Scan for the cell matching the given text and deliver its (x, y) coordinate at center. 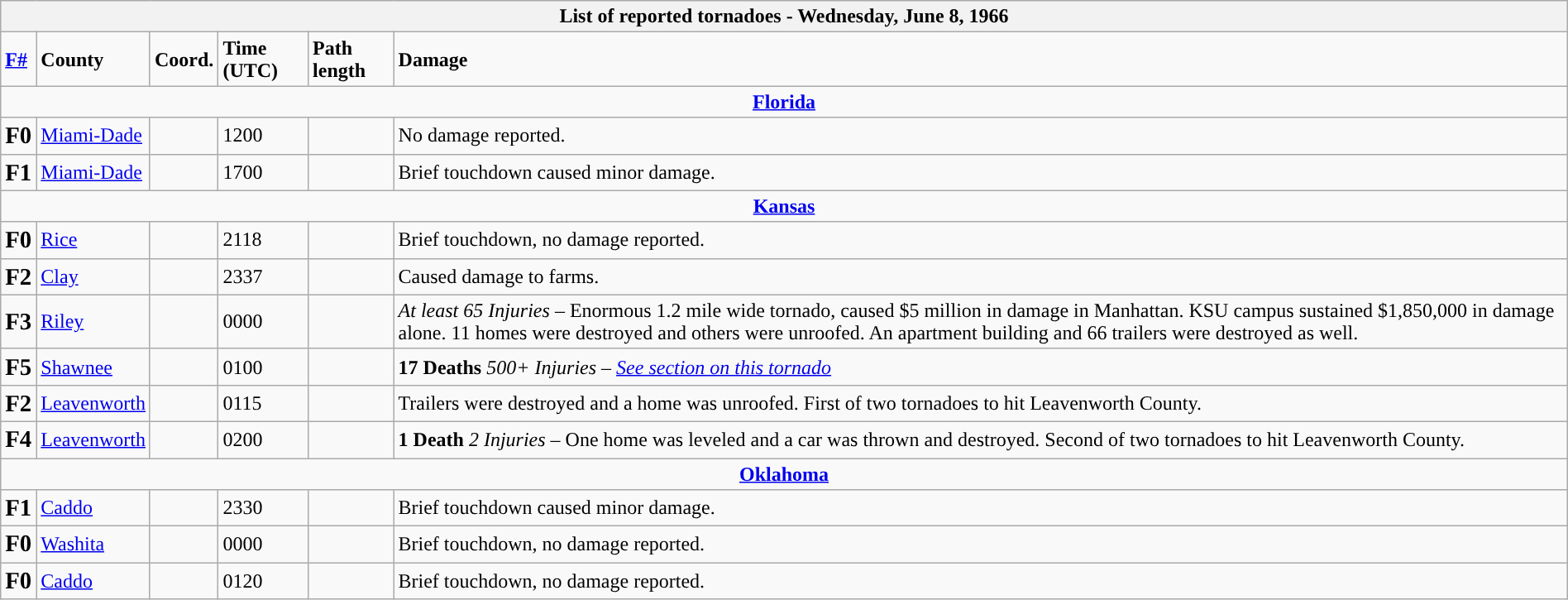
Rice (93, 240)
Shawnee (93, 367)
F4 (18, 439)
Oklahoma (784, 474)
0100 (263, 367)
0120 (263, 581)
2337 (263, 276)
Trailers were destroyed and a home was unroofed. First of two tornadoes to hit Leavenworth County. (981, 403)
1700 (263, 172)
County (93, 60)
0200 (263, 439)
17 Deaths 500+ Injuries – See section on this tornado (981, 367)
1 Death 2 Injuries – One home was leveled and a car was thrown and destroyed. Second of two tornadoes to hit Leavenworth County. (981, 439)
Riley (93, 321)
Time (UTC) (263, 60)
Florida (784, 102)
Caused damage to farms. (981, 276)
F3 (18, 321)
Kansas (784, 206)
2118 (263, 240)
No damage reported. (981, 136)
F5 (18, 367)
F# (18, 60)
Path length (351, 60)
Clay (93, 276)
Washita (93, 545)
Damage (981, 60)
List of reported tornadoes - Wednesday, June 8, 1966 (784, 17)
0115 (263, 403)
1200 (263, 136)
2330 (263, 508)
Coord. (184, 60)
